Output the (X, Y) coordinate of the center of the cell containing the given text.  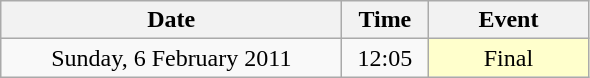
Final (508, 58)
Sunday, 6 February 2011 (172, 58)
Time (385, 20)
12:05 (385, 58)
Date (172, 20)
Event (508, 20)
